Search for the cell housing the specified text and yield its [x, y] center coordinate. 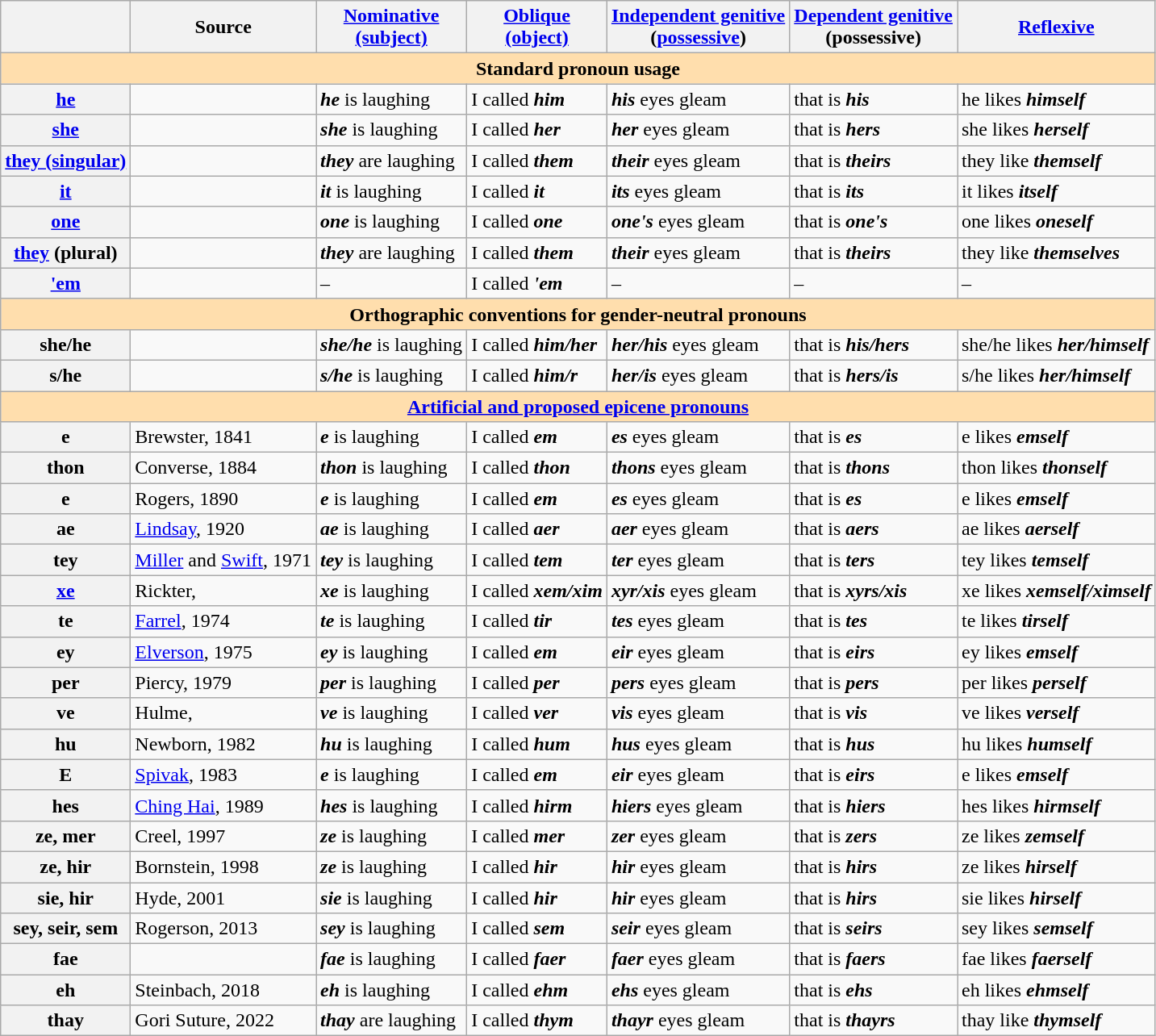
her/his eyes gleam [698, 345]
Farrel, 1974 [223, 621]
eh is laughing [392, 990]
thay like thymself [1056, 1021]
Ching Hai, 1989 [223, 805]
they (plural) [66, 253]
Elverson, 1975 [223, 652]
ze, mer [66, 836]
Rickter, [223, 591]
they like themself [1056, 161]
thay [66, 1021]
Rogers, 1890 [223, 499]
one [66, 222]
hes [66, 805]
Spivak, 1983 [223, 775]
ze, hir [66, 867]
thons eyes gleam [698, 468]
she/he likes her/himself [1056, 345]
seir eyes gleam [698, 929]
thon is laughing [392, 468]
they (singular) [66, 161]
I called him [537, 99]
I called tir [537, 621]
ey is laughing [392, 652]
ze likes zemself [1056, 836]
ze likes hirself [1056, 867]
I called 'em [537, 283]
I called per [537, 683]
sie, hir [66, 898]
that is zers [874, 836]
she/he is laughing [392, 345]
ehs eyes gleam [698, 990]
I called him/her [537, 345]
tes eyes gleam [698, 621]
that is hus [874, 744]
sie likes hirself [1056, 898]
I called xem/xim [537, 591]
ve likes verself [1056, 713]
Standard pronoun usage [578, 69]
I called thym [537, 1021]
aer eyes gleam [698, 529]
that is vis [874, 713]
per likes perself [1056, 683]
I called her [537, 130]
Oblique(object) [537, 27]
hus eyes gleam [698, 744]
Rogerson, 2013 [223, 929]
I called ehm [537, 990]
te likes tirself [1056, 621]
it [66, 191]
I called tem [537, 560]
that is hiers [874, 805]
she [66, 130]
s/he [66, 375]
that is his/hers [874, 345]
it likes itself [1056, 191]
Converse, 1884 [223, 468]
she/he [66, 345]
he is laughing [392, 99]
that is his [874, 99]
E [66, 775]
ey likes emself [1056, 652]
hiers eyes gleam [698, 805]
Newborn, 1982 [223, 744]
Hulme, [223, 713]
hu [66, 744]
that is seirs [874, 929]
xe likes xemself/ximself [1056, 591]
te is laughing [392, 621]
she likes herself [1056, 130]
Piercy, 1979 [223, 683]
I called thon [537, 468]
ae likes aerself [1056, 529]
Nominative(subject) [392, 27]
they like themselves [1056, 253]
ter eyes gleam [698, 560]
thon [66, 468]
Orthographic conventions for gender-neutral pronouns [578, 314]
that is ehs [874, 990]
Gori Suture, 2022 [223, 1021]
fae [66, 959]
I called hirm [537, 805]
ae is laughing [392, 529]
xe is laughing [392, 591]
xe [66, 591]
ve is laughing [392, 713]
thon likes thonself [1056, 468]
sey is laughing [392, 929]
that is faers [874, 959]
one's eyes gleam [698, 222]
that is tes [874, 621]
its eyes gleam [698, 191]
Artificial and proposed epicene pronouns [578, 406]
eh [66, 990]
that is xyrs/xis [874, 591]
per is laughing [392, 683]
that is hers [874, 130]
s/he is laughing [392, 375]
I called one [537, 222]
that is ters [874, 560]
pers eyes gleam [698, 683]
ae [66, 529]
she is laughing [392, 130]
he [66, 99]
that is its [874, 191]
te [66, 621]
Steinbach, 2018 [223, 990]
one is laughing [392, 222]
it is laughing [392, 191]
hu likes humself [1056, 744]
I called aer [537, 529]
his eyes gleam [698, 99]
thay are laughing [392, 1021]
I called him/r [537, 375]
he likes himself [1056, 99]
faer eyes gleam [698, 959]
s/he likes her/himself [1056, 375]
that is aers [874, 529]
Hyde, 2001 [223, 898]
ve [66, 713]
hu is laughing [392, 744]
ey [66, 652]
eh likes ehmself [1056, 990]
that is thayrs [874, 1021]
that is one's [874, 222]
Lindsay, 1920 [223, 529]
Reflexive [1056, 27]
vis eyes gleam [698, 713]
hes is laughing [392, 805]
I called faer [537, 959]
that is pers [874, 683]
tey likes temself [1056, 560]
I called hum [537, 744]
I called mer [537, 836]
sey likes semself [1056, 929]
per [66, 683]
that is hers/is [874, 375]
Brewster, 1841 [223, 437]
Creel, 1997 [223, 836]
hes likes hirmself [1056, 805]
one likes oneself [1056, 222]
fae likes faerself [1056, 959]
Dependent genitive(possessive) [874, 27]
thayr eyes gleam [698, 1021]
zer eyes gleam [698, 836]
fae is laughing [392, 959]
Miller and Swift, 1971 [223, 560]
her/is eyes gleam [698, 375]
her eyes gleam [698, 130]
Independent genitive(possessive) [698, 27]
I called it [537, 191]
tey [66, 560]
'em [66, 283]
tey is laughing [392, 560]
that is thons [874, 468]
I called sem [537, 929]
Bornstein, 1998 [223, 867]
sey, seir, sem [66, 929]
sie is laughing [392, 898]
Source [223, 27]
I called ver [537, 713]
xyr/xis eyes gleam [698, 591]
